From the cell containing the given text, extract its center point as [x, y] coordinate. 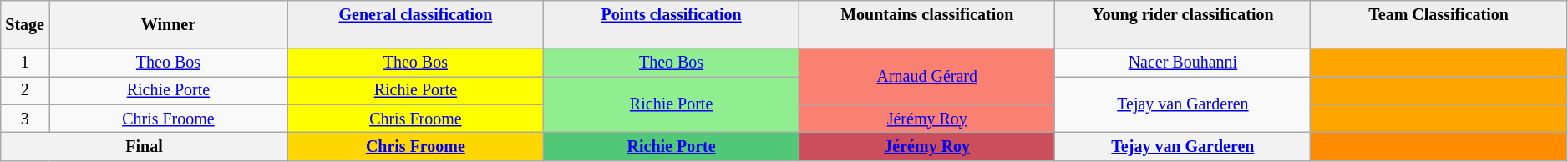
Arnaud Gérard [927, 77]
3 [25, 119]
Final [145, 147]
Stage [25, 25]
Nacer Bouhanni [1183, 63]
Mountains classification [927, 25]
Winner [169, 25]
General classification [415, 25]
Team Classification [1439, 25]
Young rider classification [1183, 25]
1 [25, 63]
2 [25, 90]
Points classification [671, 25]
